Output the (x, y) coordinate of the center of the cell containing the given text.  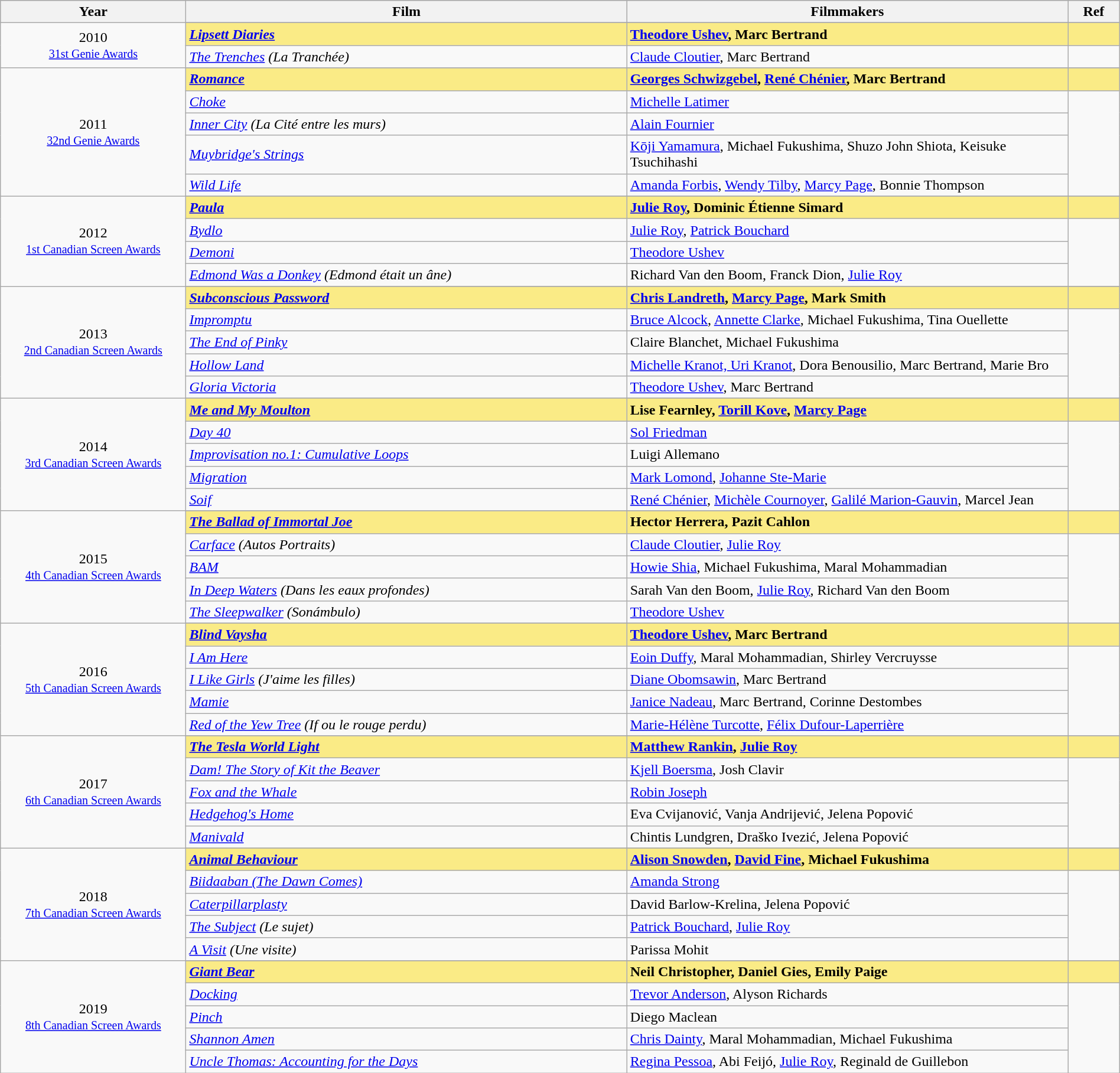
Edmond Was a Donkey (Edmond était un âne) (406, 275)
Amanda Strong (847, 882)
Lipsett Diaries (406, 34)
Howie Shia, Michael Fukushima, Maral Mohammadian (847, 567)
Pinch (406, 1016)
Chris Dainty, Maral Mohammadian, Michael Fukushima (847, 1039)
2010 31st Genie Awards (93, 45)
Impromptu (406, 320)
2013 2nd Canadian Screen Awards (93, 342)
Romance (406, 79)
Julie Roy, Patrick Bouchard (847, 230)
Dam! The Story of Kit the Beaver (406, 769)
Animal Behaviour (406, 859)
Claude Cloutier, Marc Bertrand (847, 57)
Giant Bear (406, 971)
2011 32nd Genie Awards (93, 132)
Neil Christopher, Daniel Gies, Emily Paige (847, 971)
Robin Joseph (847, 792)
Hedgehog's Home (406, 814)
Parissa Mohit (847, 949)
Trevor Anderson, Alyson Richards (847, 994)
The Tesla World Light (406, 747)
A Visit (Une visite) (406, 949)
In Deep Waters (Dans les eaux profondes) (406, 589)
Paula (406, 207)
Lise Fearnley, Torill Kove, Marcy Page (847, 410)
I Like Girls (J'aime les filles) (406, 680)
Soif (406, 500)
Eoin Duffy, Maral Mohammadian, Shirley Vercruysse (847, 657)
David Barlow-Krelina, Jelena Popović (847, 904)
Gloria Victoria (406, 387)
Shannon Amen (406, 1039)
Inner City (La Cité entre les murs) (406, 124)
Mamie (406, 702)
Alain Fournier (847, 124)
Richard Van den Boom, Franck Dion, Julie Roy (847, 275)
Chintis Lundgren, Draško Ivezić, Jelena Popović (847, 837)
Michelle Latimer (847, 102)
Bruce Alcock, Annette Clarke, Michael Fukushima, Tina Ouellette (847, 320)
Filmmakers (847, 12)
Docking (406, 994)
René Chénier, Michèle Cournoyer, Galilé Marion-Gauvin, Marcel Jean (847, 500)
Michelle Kranot, Uri Kranot, Dora Benousilio, Marc Bertrand, Marie Bro (847, 365)
Julie Roy, Dominic Étienne Simard (847, 207)
Manivald (406, 837)
Film (406, 12)
Wild Life (406, 185)
Blind Vaysha (406, 634)
Regina Pessoa, Abi Feijó, Julie Roy, Reginald de Guillebon (847, 1062)
Hector Herrera, Pazit Cahlon (847, 522)
Luigi Allemano (847, 455)
Red of the Yew Tree (If ou le rouge perdu) (406, 725)
Kjell Boersma, Josh Clavir (847, 769)
Improvisation no.1: Cumulative Loops (406, 455)
Patrick Bouchard, Julie Roy (847, 927)
Eva Cvijanović, Vanja Andrijević, Jelena Popović (847, 814)
Uncle Thomas: Accounting for the Days (406, 1062)
Caterpillarplasty (406, 904)
Demoni (406, 252)
Choke (406, 102)
The Trenches (La Tranchée) (406, 57)
The Ballad of Immortal Joe (406, 522)
Mark Lomond, Johanne Ste-Marie (847, 477)
BAM (406, 567)
2016 5th Canadian Screen Awards (93, 679)
2018 7th Canadian Screen Awards (93, 904)
Georges Schwizgebel, René Chénier, Marc Bertrand (847, 79)
2015 4th Canadian Screen Awards (93, 567)
Diego Maclean (847, 1016)
2014 3rd Canadian Screen Awards (93, 455)
Marie-Hélène Turcotte, Félix Dufour-Laperrière (847, 725)
Matthew Rankin, Julie Roy (847, 747)
Carface (Autos Portraits) (406, 544)
Sol Friedman (847, 432)
The Sleepwalker (Sonámbulo) (406, 612)
The End of Pinky (406, 343)
Diane Obomsawin, Marc Bertrand (847, 680)
Hollow Land (406, 365)
Chris Landreth, Marcy Page, Mark Smith (847, 297)
Amanda Forbis, Wendy Tilby, Marcy Page, Bonnie Thompson (847, 185)
Day 40 (406, 432)
2012 1st Canadian Screen Awards (93, 241)
Kōji Yamamura, Michael Fukushima, Shuzo John Shiota, Keisuke Tsuchihashi (847, 155)
Sarah Van den Boom, Julie Roy, Richard Van den Boom (847, 589)
Migration (406, 477)
Alison Snowden, David Fine, Michael Fukushima (847, 859)
Fox and the Whale (406, 792)
Year (93, 12)
Bydlo (406, 230)
I Am Here (406, 657)
Me and My Moulton (406, 410)
Claire Blanchet, Michael Fukushima (847, 343)
Janice Nadeau, Marc Bertrand, Corinne Destombes (847, 702)
2017 6th Canadian Screen Awards (93, 792)
The Subject (Le sujet) (406, 927)
Claude Cloutier, Julie Roy (847, 544)
Muybridge's Strings (406, 155)
2019 8th Canadian Screen Awards (93, 1016)
Biidaaban (The Dawn Comes) (406, 882)
Subconscious Password (406, 297)
Ref (1094, 12)
